Detect which cell encompasses the target text, then output its [X, Y] center coordinate. 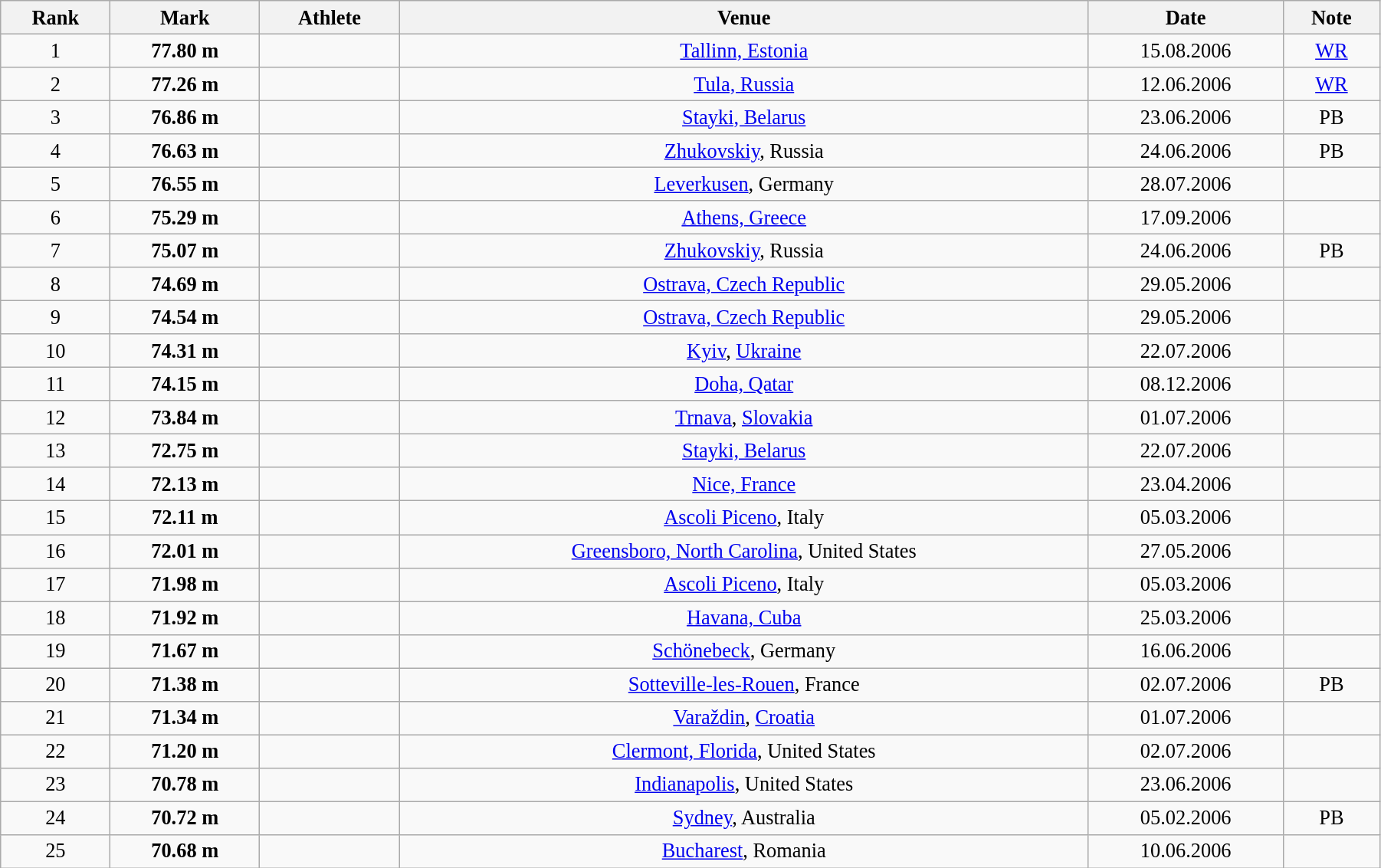
11 [55, 384]
15.08.2006 [1186, 51]
1 [55, 51]
10.06.2006 [1186, 851]
12.06.2006 [1186, 84]
Varaždin, Croatia [743, 718]
20 [55, 684]
75.29 m [185, 218]
72.01 m [185, 551]
Clermont, Florida, United States [743, 751]
9 [55, 317]
Athlete [330, 17]
70.68 m [185, 851]
17 [55, 585]
70.78 m [185, 784]
71.34 m [185, 718]
Rank [55, 17]
72.11 m [185, 518]
Trnava, Slovakia [743, 418]
22 [55, 751]
24 [55, 817]
72.75 m [185, 450]
6 [55, 218]
74.15 m [185, 384]
10 [55, 351]
Venue [743, 17]
71.38 m [185, 684]
28.07.2006 [1186, 184]
25 [55, 851]
16.06.2006 [1186, 651]
74.31 m [185, 351]
7 [55, 251]
Indianapolis, United States [743, 784]
16 [55, 551]
71.98 m [185, 585]
17.09.2006 [1186, 218]
05.02.2006 [1186, 817]
Tallinn, Estonia [743, 51]
71.92 m [185, 617]
Leverkusen, Germany [743, 184]
71.20 m [185, 751]
Mark [185, 17]
3 [55, 117]
75.07 m [185, 251]
Sotteville-les-Rouen, France [743, 684]
Note [1331, 17]
73.84 m [185, 418]
76.86 m [185, 117]
18 [55, 617]
77.26 m [185, 84]
8 [55, 284]
74.54 m [185, 317]
12 [55, 418]
5 [55, 184]
77.80 m [185, 51]
14 [55, 484]
Greensboro, North Carolina, United States [743, 551]
76.55 m [185, 184]
74.69 m [185, 284]
2 [55, 84]
71.67 m [185, 651]
Kyiv, Ukraine [743, 351]
Athens, Greece [743, 218]
Nice, France [743, 484]
Date [1186, 17]
Schönebeck, Germany [743, 651]
72.13 m [185, 484]
08.12.2006 [1186, 384]
13 [55, 450]
21 [55, 718]
Sydney, Australia [743, 817]
23.04.2006 [1186, 484]
15 [55, 518]
Bucharest, Romania [743, 851]
Havana, Cuba [743, 617]
27.05.2006 [1186, 551]
Doha, Qatar [743, 384]
Tula, Russia [743, 84]
70.72 m [185, 817]
76.63 m [185, 151]
23 [55, 784]
4 [55, 151]
19 [55, 651]
25.03.2006 [1186, 617]
